Output the (X, Y) coordinate of the center of the cell containing the given text.  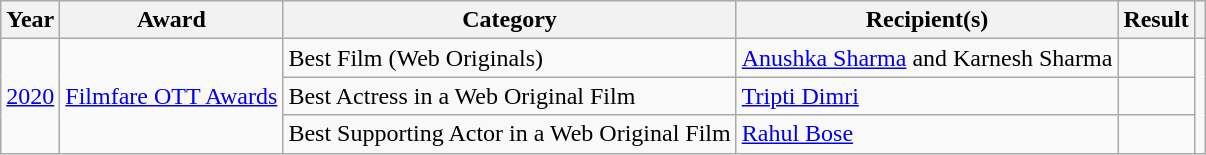
Filmfare OTT Awards (172, 96)
Rahul Bose (927, 134)
Tripti Dimri (927, 96)
Best Film (Web Originals) (510, 58)
Recipient(s) (927, 20)
Best Actress in a Web Original Film (510, 96)
Anushka Sharma and Karnesh Sharma (927, 58)
Category (510, 20)
Result (1156, 20)
Year (30, 20)
Award (172, 20)
Best Supporting Actor in a Web Original Film (510, 134)
2020 (30, 96)
